From the cell containing the given text, extract its center point as (X, Y) coordinate. 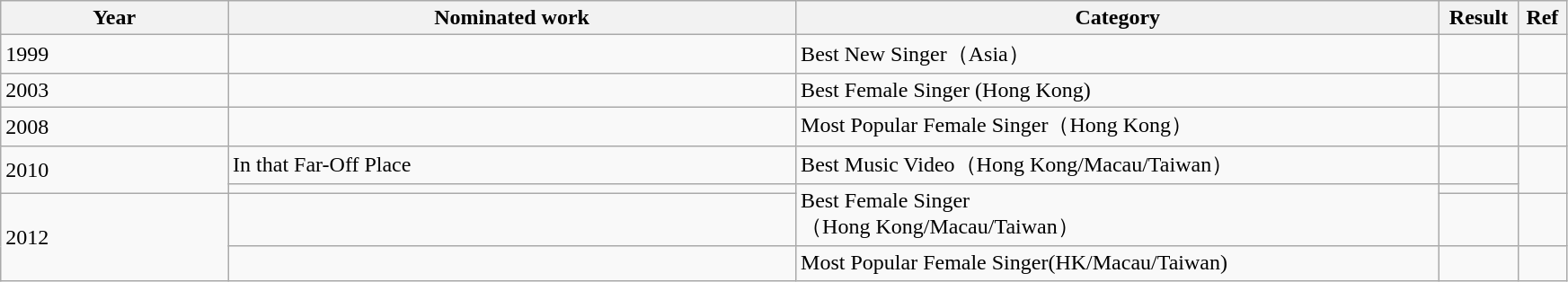
2003 (115, 90)
2010 (115, 170)
Best Music Video（Hong Kong/Macau/Taiwan） (1118, 165)
In that Far-Off Place (512, 165)
Year (115, 18)
Most Popular Female Singer（Hong Kong） (1118, 126)
Most Popular Female Singer(HK/Macau/Taiwan) (1118, 263)
Result (1479, 18)
1999 (115, 54)
Nominated work (512, 18)
Best Female Singer（Hong Kong/Macau/Taiwan） (1118, 216)
Best Female Singer (Hong Kong) (1118, 90)
Ref (1542, 18)
2008 (115, 126)
Category (1118, 18)
Best New Singer（Asia） (1118, 54)
2012 (115, 237)
